Determine the (X, Y) coordinate at the center of the cell enclosing the given text.  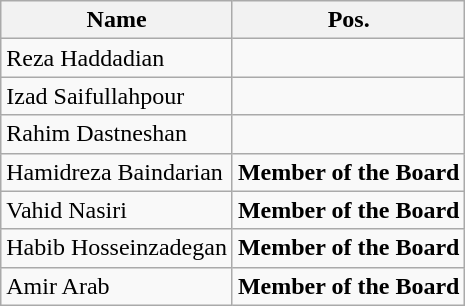
Hamidreza Baindarian (117, 172)
Izad Saifullahpour (117, 96)
Amir Arab (117, 286)
Vahid Nasiri (117, 210)
Pos. (348, 20)
Name (117, 20)
Rahim Dastneshan (117, 134)
Reza Haddadian (117, 58)
Habib Hosseinzadegan (117, 248)
